Output the [x, y] coordinate of the center of the cell containing the given text.  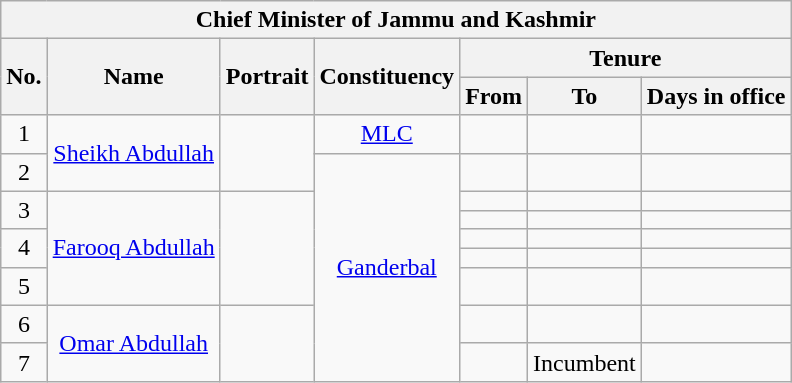
Name [134, 77]
Portrait [267, 77]
6 [24, 324]
Constituency [387, 77]
5 [24, 286]
Ganderbal [387, 267]
4 [24, 248]
No. [24, 77]
3 [24, 210]
7 [24, 362]
Farooq Abdullah [134, 248]
Sheikh Abdullah [134, 153]
MLC [387, 134]
Chief Minister of Jammu and Kashmir [396, 20]
Incumbent [585, 362]
From [494, 96]
Tenure [626, 58]
2 [24, 172]
Days in office [716, 96]
1 [24, 134]
To [585, 96]
Omar Abdullah [134, 343]
